Determine the [x, y] coordinate at the center of the cell enclosing the given text.  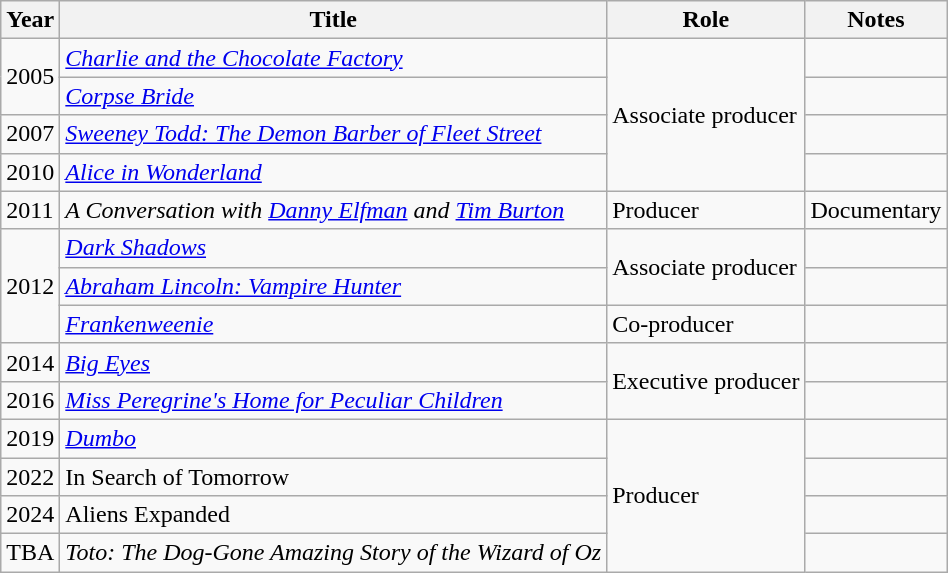
2019 [30, 438]
Corpse Bride [334, 96]
2012 [30, 286]
Role [706, 20]
In Search of Tomorrow [334, 477]
Toto: The Dog-Gone Amazing Story of the Wizard of Oz [334, 553]
Year [30, 20]
Miss Peregrine's Home for Peculiar Children [334, 400]
2007 [30, 134]
Sweeney Todd: The Demon Barber of Fleet Street [334, 134]
2024 [30, 515]
Alice in Wonderland [334, 172]
TBA [30, 553]
Charlie and the Chocolate Factory [334, 58]
Abraham Lincoln: Vampire Hunter [334, 286]
Title [334, 20]
Dumbo [334, 438]
2016 [30, 400]
Frankenweenie [334, 324]
A Conversation with Danny Elfman and Tim Burton [334, 210]
2010 [30, 172]
Notes [876, 20]
Big Eyes [334, 362]
Co-producer [706, 324]
2014 [30, 362]
2005 [30, 77]
Documentary [876, 210]
Aliens Expanded [334, 515]
Dark Shadows [334, 248]
2022 [30, 477]
Executive producer [706, 381]
2011 [30, 210]
